Return the (x, y) coordinate for the center point of the cell that contains the specified text.  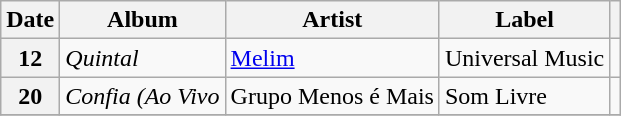
20 (30, 96)
Date (30, 20)
Universal Music (524, 58)
12 (30, 58)
Som Livre (524, 96)
Quintal (142, 58)
Melim (332, 58)
Album (142, 20)
Label (524, 20)
Confia (Ao Vivo (142, 96)
Artist (332, 20)
Grupo Menos é Mais (332, 96)
